Provide the (X, Y) coordinate of the cell's center where the given text is located.  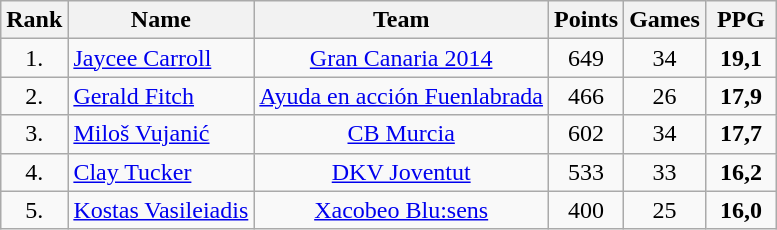
400 (586, 210)
Name (161, 20)
CB Murcia (402, 134)
25 (665, 210)
4. (34, 172)
3. (34, 134)
Gerald Fitch (161, 96)
Ayuda en acción Fuenlabrada (402, 96)
602 (586, 134)
466 (586, 96)
Rank (34, 20)
PPG (740, 20)
533 (586, 172)
19,1 (740, 58)
26 (665, 96)
Points (586, 20)
5. (34, 210)
Xacobeo Blu:sens (402, 210)
Games (665, 20)
Gran Canaria 2014 (402, 58)
16,2 (740, 172)
16,0 (740, 210)
649 (586, 58)
2. (34, 96)
Jaycee Carroll (161, 58)
Miloš Vujanić (161, 134)
DKV Joventut (402, 172)
1. (34, 58)
Kostas Vasileiadis (161, 210)
17,7 (740, 134)
33 (665, 172)
Clay Tucker (161, 172)
17,9 (740, 96)
Team (402, 20)
